Determine the [x, y] coordinate at the center of the cell enclosing the given text.  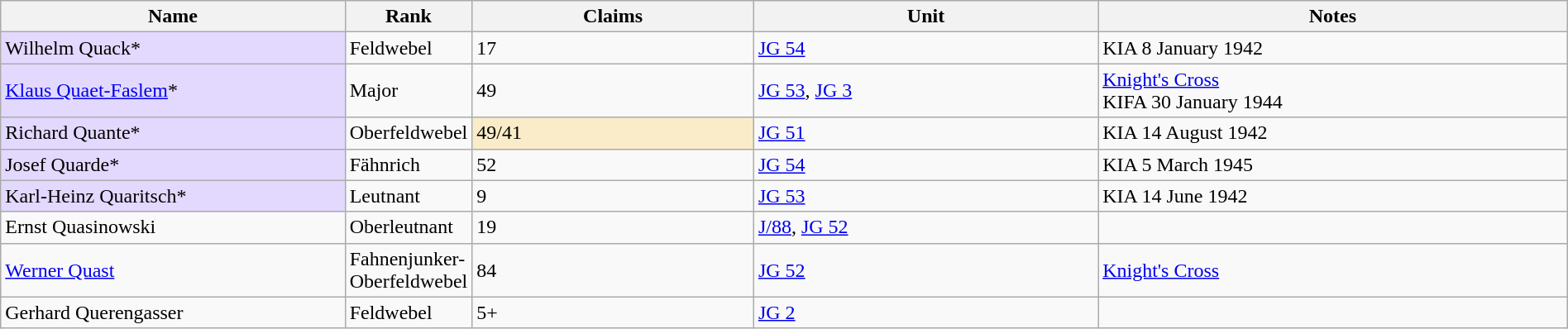
Major [409, 91]
49/41 [614, 133]
19 [614, 227]
Klaus Quaet-Faslem* [173, 91]
JG 52 [925, 269]
Unit [925, 17]
Richard Quante* [173, 133]
52 [614, 164]
J/88, JG 52 [925, 227]
84 [614, 269]
Fahnenjunker-Oberfeldwebel [409, 269]
JG 53, JG 3 [925, 91]
JG 51 [925, 133]
49 [614, 91]
JG 53 [925, 196]
Ernst Quasinowski [173, 227]
Name [173, 17]
KIA 8 January 1942 [1333, 48]
Werner Quast [173, 269]
KIA 14 June 1942 [1333, 196]
Leutnant [409, 196]
JG 2 [925, 312]
Knight's Cross [1333, 269]
9 [614, 196]
17 [614, 48]
KIA 14 August 1942 [1333, 133]
Fähnrich [409, 164]
Gerhard Querengasser [173, 312]
Wilhelm Quack* [173, 48]
Claims [614, 17]
Knight's CrossKIFA 30 January 1944 [1333, 91]
5+ [614, 312]
Karl-Heinz Quaritsch* [173, 196]
KIA 5 March 1945 [1333, 164]
Notes [1333, 17]
Rank [409, 17]
Oberleutnant [409, 227]
Oberfeldwebel [409, 133]
Josef Quarde* [173, 164]
